Determine the [X, Y] coordinate at the center of the cell enclosing the given text.  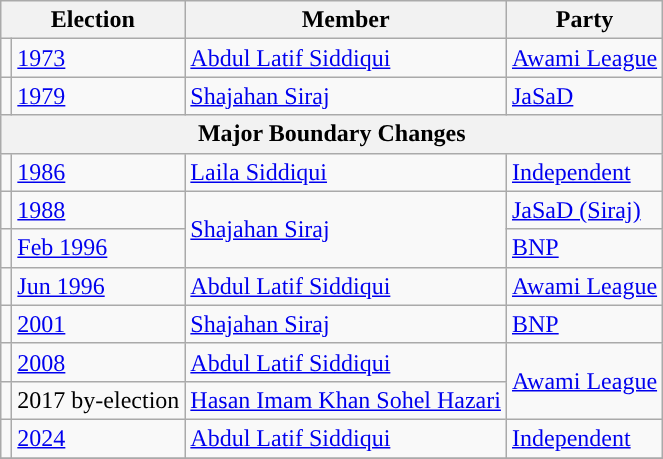
Member [346, 20]
JaSaD [584, 96]
1973 [98, 58]
2017 by-election [98, 400]
1979 [98, 96]
1988 [98, 210]
2001 [98, 324]
Party [584, 20]
2008 [98, 362]
Hasan Imam Khan Sohel Hazari [346, 400]
Feb 1996 [98, 248]
Election [93, 20]
Jun 1996 [98, 286]
1986 [98, 172]
2024 [98, 438]
JaSaD (Siraj) [584, 210]
Major Boundary Changes [332, 134]
Laila Siddiqui [346, 172]
